Locate the cell with the specified text and output its [x, y] center coordinate. 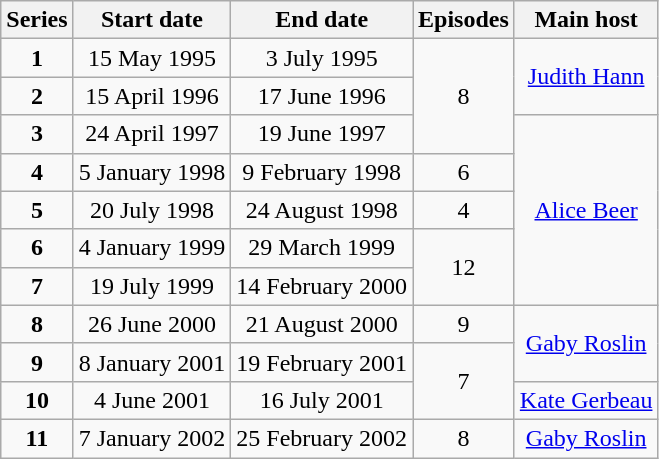
29 March 1999 [322, 248]
Start date [152, 20]
19 February 2001 [322, 362]
15 April 1996 [152, 96]
25 February 2002 [322, 438]
19 July 1999 [152, 286]
End date [322, 20]
Episodes [464, 20]
Kate Gerbeau [586, 400]
4 January 1999 [152, 248]
Alice Beer [586, 210]
Main host [586, 20]
24 April 1997 [152, 134]
4 June 2001 [152, 400]
24 August 1998 [322, 210]
19 June 1997 [322, 134]
5 January 1998 [152, 172]
Judith Hann [586, 77]
14 February 2000 [322, 286]
5 [37, 210]
21 August 2000 [322, 324]
7 January 2002 [152, 438]
1 [37, 58]
2 [37, 96]
8 January 2001 [152, 362]
17 June 1996 [322, 96]
9 February 1998 [322, 172]
Series [37, 20]
16 July 2001 [322, 400]
12 [464, 267]
10 [37, 400]
15 May 1995 [152, 58]
3 July 1995 [322, 58]
3 [37, 134]
26 June 2000 [152, 324]
20 July 1998 [152, 210]
11 [37, 438]
